Capture the cell that displays the provided text and extract its (x, y) central coordinate. 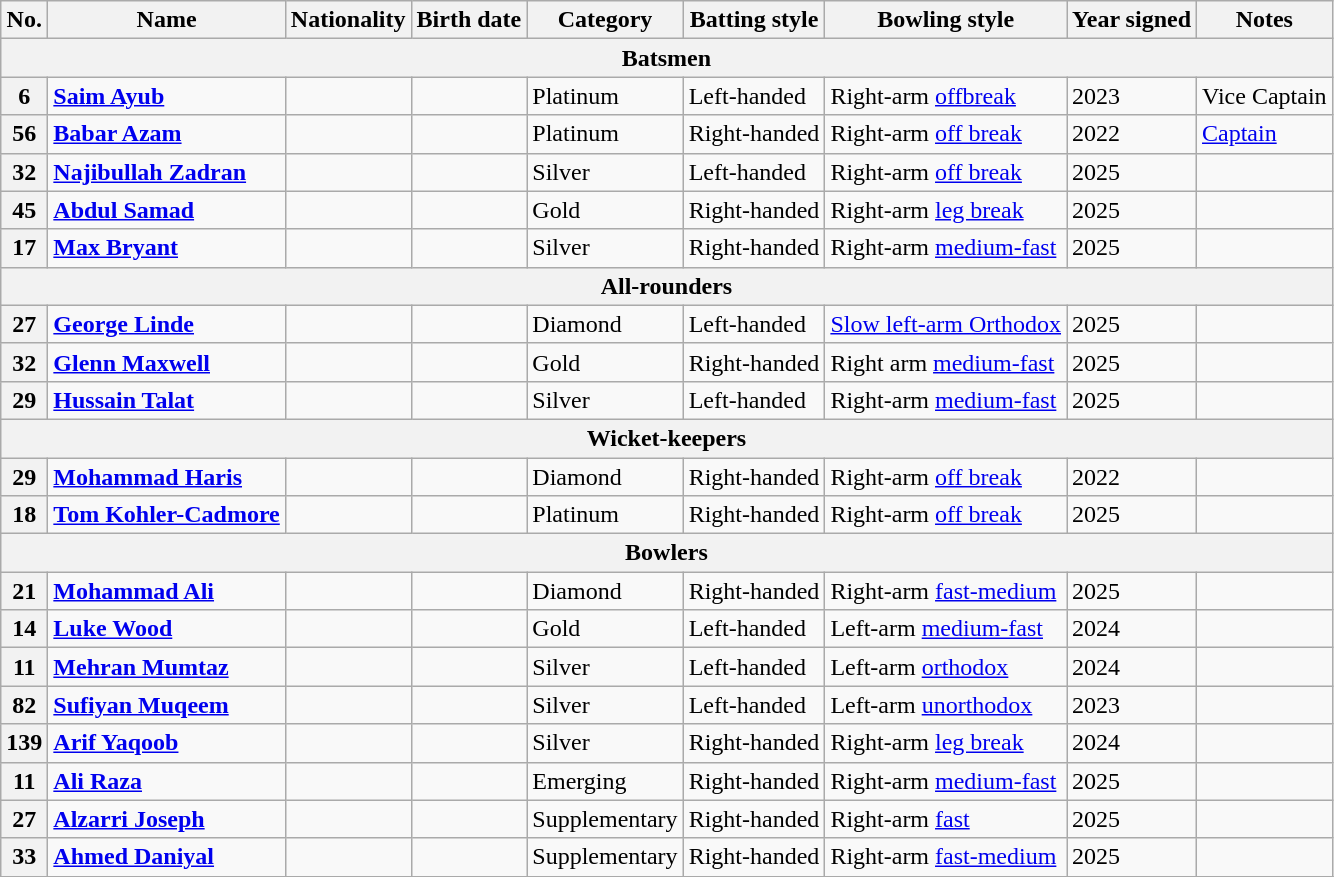
Glenn Maxwell (166, 362)
139 (24, 743)
Ali Raza (166, 781)
33 (24, 857)
Category (605, 20)
Name (166, 20)
All-rounders (666, 286)
Slow left-arm Orthodox (946, 324)
Left-arm unorthodox (946, 705)
Batting style (754, 20)
45 (24, 210)
Left-arm orthodox (946, 667)
Bowling style (946, 20)
Right-arm fast (946, 819)
Tom Kohler-Cadmore (166, 515)
Right-arm offbreak (946, 96)
Najibullah Zadran (166, 172)
Arif Yaqoob (166, 743)
56 (24, 134)
Luke Wood (166, 629)
Emerging (605, 781)
6 (24, 96)
82 (24, 705)
Notes (1265, 20)
Left-arm medium-fast (946, 629)
Batsmen (666, 58)
Right arm medium-fast (946, 362)
Saim Ayub (166, 96)
21 (24, 591)
Mohammad Ali (166, 591)
Wicket-keepers (666, 438)
Birth date (469, 20)
Captain (1265, 134)
Vice Captain (1265, 96)
Babar Azam (166, 134)
Nationality (348, 20)
Bowlers (666, 553)
Mohammad Haris (166, 477)
Alzarri Joseph (166, 819)
No. (24, 20)
Mehran Mumtaz (166, 667)
Sufiyan Muqeem (166, 705)
Ahmed Daniyal (166, 857)
Year signed (1132, 20)
Hussain Talat (166, 400)
18 (24, 515)
Abdul Samad (166, 210)
17 (24, 248)
George Linde (166, 324)
Max Bryant (166, 248)
14 (24, 629)
